Pinpoint the cell where the given text exists, returning its [x, y] midpoint coordinate. 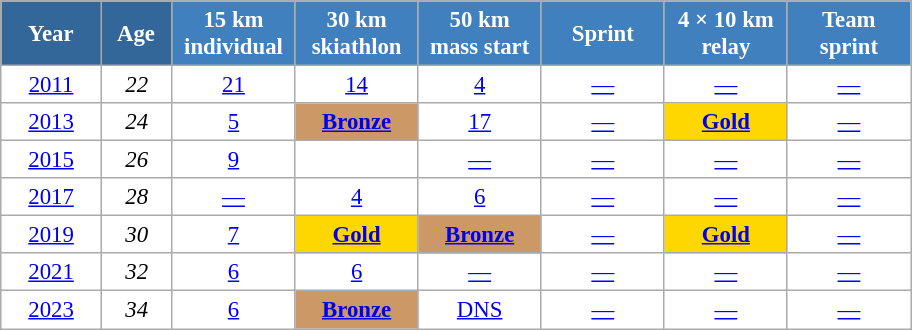
DNS [480, 310]
2015 [52, 160]
5 [234, 122]
28 [136, 197]
15 km individual [234, 34]
2017 [52, 197]
2013 [52, 122]
Team sprint [848, 34]
32 [136, 273]
2023 [52, 310]
14 [356, 85]
2011 [52, 85]
Age [136, 34]
30 [136, 235]
Sprint [602, 34]
21 [234, 85]
9 [234, 160]
34 [136, 310]
30 km skiathlon [356, 34]
17 [480, 122]
22 [136, 85]
4 × 10 km relay [726, 34]
50 km mass start [480, 34]
24 [136, 122]
26 [136, 160]
2021 [52, 273]
2019 [52, 235]
Year [52, 34]
7 [234, 235]
